For the text-containing cell, return its midpoint in [x, y] coordinate format. 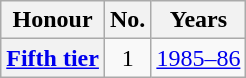
Years [198, 20]
1 [127, 58]
No. [127, 20]
Fifth tier [53, 58]
1985–86 [198, 58]
Honour [53, 20]
